From the cell containing the given text, extract its center point as [x, y] coordinate. 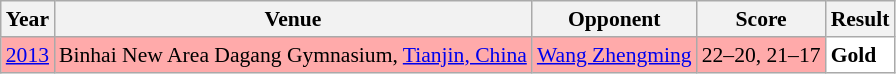
Wang Zhengming [614, 55]
2013 [28, 55]
Year [28, 19]
Gold [860, 55]
Result [860, 19]
Venue [293, 19]
Score [762, 19]
Binhai New Area Dagang Gymnasium, Tianjin, China [293, 55]
22–20, 21–17 [762, 55]
Opponent [614, 19]
